Output the (x, y) coordinate of the center of the cell containing the given text.  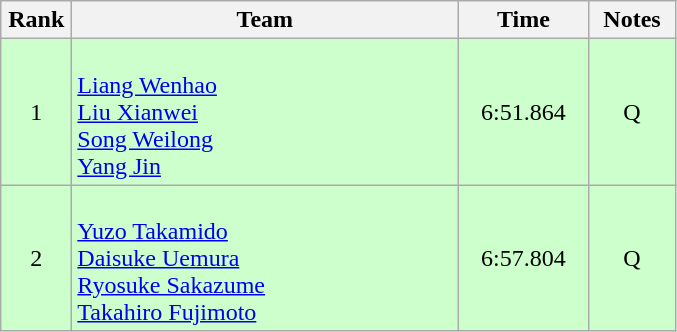
Rank (36, 20)
Notes (632, 20)
Liang WenhaoLiu XianweiSong WeilongYang Jin (265, 112)
1 (36, 112)
Team (265, 20)
6:51.864 (524, 112)
Time (524, 20)
6:57.804 (524, 258)
Yuzo TakamidoDaisuke UemuraRyosuke SakazumeTakahiro Fujimoto (265, 258)
2 (36, 258)
